Search for the cell housing the specified text and yield its [X, Y] center coordinate. 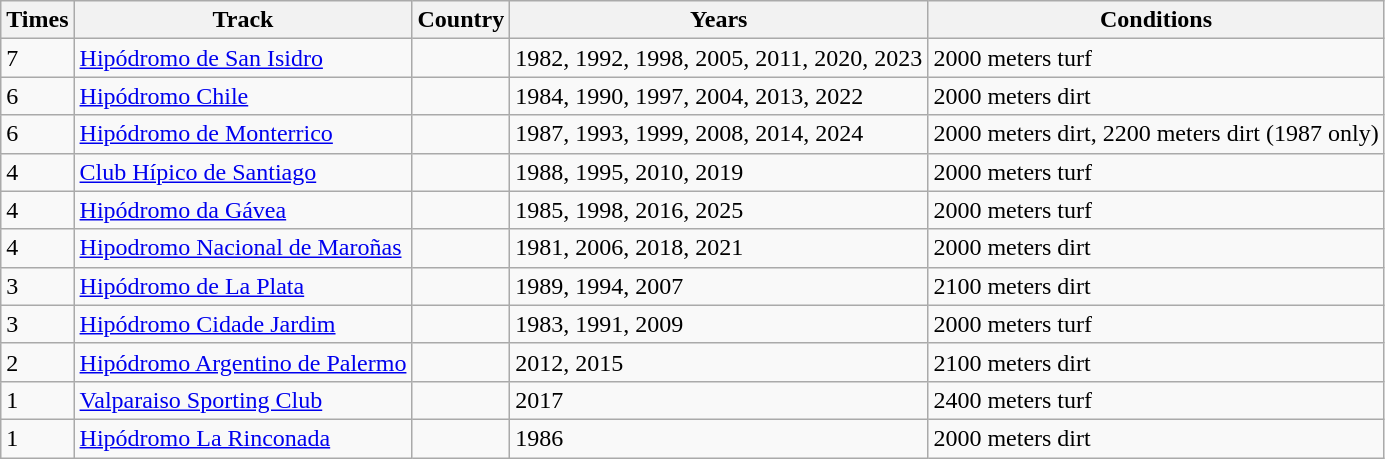
1984, 1990, 1997, 2004, 2013, 2022 [719, 96]
1981, 2006, 2018, 2021 [719, 248]
Hipódromo da Gávea [243, 210]
2017 [719, 400]
Hipódromo Chile [243, 96]
1987, 1993, 1999, 2008, 2014, 2024 [719, 134]
Country [461, 20]
Track [243, 20]
Conditions [1156, 20]
Hipódromo Cidade Jardim [243, 324]
Years [719, 20]
2 [38, 362]
1988, 1995, 2010, 2019 [719, 172]
2012, 2015 [719, 362]
Hipódromo de San Isidro [243, 58]
Valparaiso Sporting Club [243, 400]
Times [38, 20]
2400 meters turf [1156, 400]
7 [38, 58]
Hipódromo de La Plata [243, 286]
1986 [719, 438]
1982, 1992, 1998, 2005, 2011, 2020, 2023 [719, 58]
Hipódromo La Rinconada [243, 438]
Hipodromo Nacional de Maroñas [243, 248]
1983, 1991, 2009 [719, 324]
Hipódromo de Monterrico [243, 134]
Hipódromo Argentino de Palermo [243, 362]
2000 meters dirt, 2200 meters dirt (1987 only) [1156, 134]
Club Hípico de Santiago [243, 172]
1985, 1998, 2016, 2025 [719, 210]
1989, 1994, 2007 [719, 286]
